Detect which cell encompasses the target text, then output its (x, y) center coordinate. 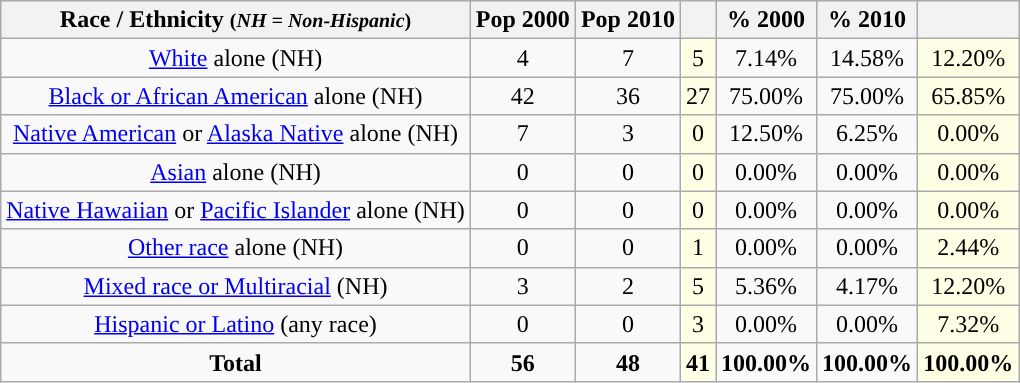
White alone (NH) (236, 58)
Asian alone (NH) (236, 172)
Total (236, 362)
5.36% (766, 286)
27 (698, 96)
7.14% (766, 58)
2.44% (968, 248)
% 2010 (868, 20)
1 (698, 248)
Mixed race or Multiracial (NH) (236, 286)
2 (628, 286)
Black or African American alone (NH) (236, 96)
Native Hawaiian or Pacific Islander alone (NH) (236, 210)
12.50% (766, 134)
6.25% (868, 134)
48 (628, 362)
Race / Ethnicity (NH = Non-Hispanic) (236, 20)
4.17% (868, 286)
Other race alone (NH) (236, 248)
56 (522, 362)
42 (522, 96)
36 (628, 96)
4 (522, 58)
Pop 2000 (522, 20)
Hispanic or Latino (any race) (236, 324)
Pop 2010 (628, 20)
% 2000 (766, 20)
Native American or Alaska Native alone (NH) (236, 134)
41 (698, 362)
7.32% (968, 324)
14.58% (868, 58)
65.85% (968, 96)
